Identify which cell holds the provided text, then report its (x, y) central coordinate. 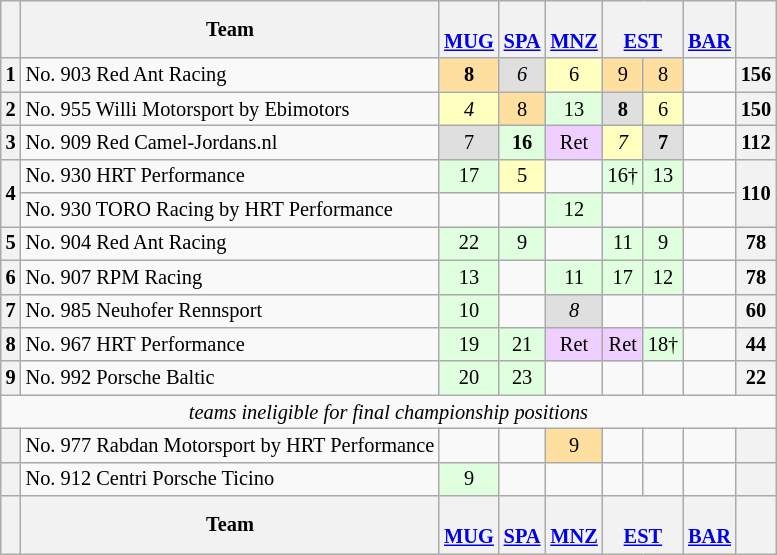
No. 930 TORO Racing by HRT Performance (230, 210)
20 (469, 378)
60 (756, 311)
3 (11, 142)
No. 904 Red Ant Racing (230, 243)
23 (522, 378)
teams ineligible for final championship positions (388, 412)
No. 912 Centri Porsche Ticino (230, 479)
110 (756, 192)
No. 909 Red Camel-Jordans.nl (230, 142)
16 (522, 142)
No. 992 Porsche Baltic (230, 378)
150 (756, 109)
19 (469, 344)
No. 967 HRT Performance (230, 344)
10 (469, 311)
18† (663, 344)
2 (11, 109)
112 (756, 142)
No. 903 Red Ant Racing (230, 75)
No. 977 Rabdan Motorsport by HRT Performance (230, 445)
No. 985 Neuhofer Rennsport (230, 311)
16† (623, 176)
44 (756, 344)
156 (756, 75)
No. 955 Willi Motorsport by Ebimotors (230, 109)
21 (522, 344)
No. 907 RPM Racing (230, 277)
1 (11, 75)
No. 930 HRT Performance (230, 176)
